Scan for the cell matching the given text and deliver its (X, Y) coordinate at center. 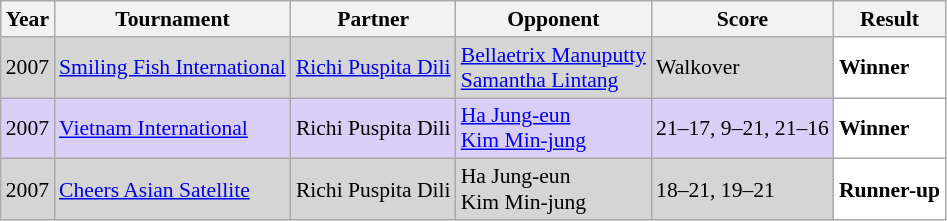
Smiling Fish International (172, 68)
Bellaetrix Manuputty Samantha Lintang (554, 68)
Runner-up (890, 190)
Result (890, 19)
Partner (374, 19)
21–17, 9–21, 21–16 (742, 128)
18–21, 19–21 (742, 190)
Walkover (742, 68)
Score (742, 19)
Opponent (554, 19)
Tournament (172, 19)
Vietnam International (172, 128)
Year (28, 19)
Cheers Asian Satellite (172, 190)
